Provide the (X, Y) coordinate of the cell's center where the given text is located.  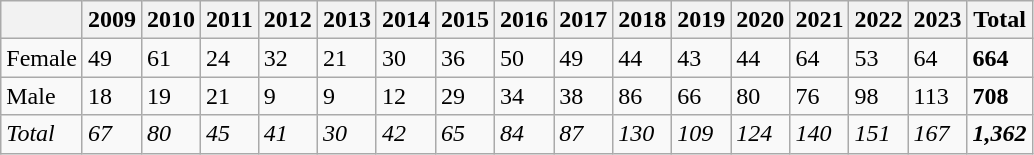
41 (288, 134)
67 (112, 134)
109 (702, 134)
130 (642, 134)
53 (878, 58)
18 (112, 96)
2018 (642, 20)
2009 (112, 20)
1,362 (1000, 134)
43 (702, 58)
2022 (878, 20)
65 (466, 134)
2016 (524, 20)
2012 (288, 20)
2014 (406, 20)
167 (938, 134)
Male (42, 96)
2017 (584, 20)
36 (466, 58)
708 (1000, 96)
Female (42, 58)
84 (524, 134)
61 (172, 58)
2019 (702, 20)
2023 (938, 20)
2020 (760, 20)
38 (584, 96)
87 (584, 134)
98 (878, 96)
12 (406, 96)
66 (702, 96)
42 (406, 134)
151 (878, 134)
140 (820, 134)
2013 (346, 20)
2011 (230, 20)
24 (230, 58)
2015 (466, 20)
34 (524, 96)
664 (1000, 58)
76 (820, 96)
113 (938, 96)
32 (288, 58)
2010 (172, 20)
19 (172, 96)
29 (466, 96)
2021 (820, 20)
86 (642, 96)
45 (230, 134)
50 (524, 58)
124 (760, 134)
